Output the (x, y) coordinate of the center of the cell containing the given text.  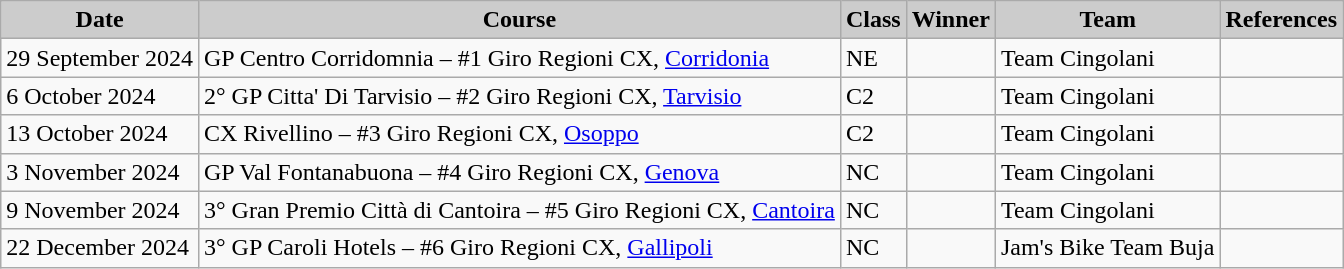
6 October 2024 (100, 96)
Date (100, 20)
3° GP Caroli Hotels – #6 Giro Regioni CX, Gallipoli (519, 248)
29 September 2024 (100, 58)
2° GP Citta' Di Tarvisio – #2 Giro Regioni CX, Tarvisio (519, 96)
CX Rivellino – #3 Giro Regioni CX, Osoppo (519, 134)
22 December 2024 (100, 248)
References (1282, 20)
GP Centro Corridomnia – #1 Giro Regioni CX, Corridonia (519, 58)
9 November 2024 (100, 210)
Class (873, 20)
Winner (950, 20)
13 October 2024 (100, 134)
Jam's Bike Team Buja (1108, 248)
NE (873, 58)
GP Val Fontanabuona – #4 Giro Regioni CX, Genova (519, 172)
Team (1108, 20)
3 November 2024 (100, 172)
Course (519, 20)
3° Gran Premio Città di Cantoira – #5 Giro Regioni CX, Cantoira (519, 210)
